Capture the cell that displays the provided text and extract its (X, Y) central coordinate. 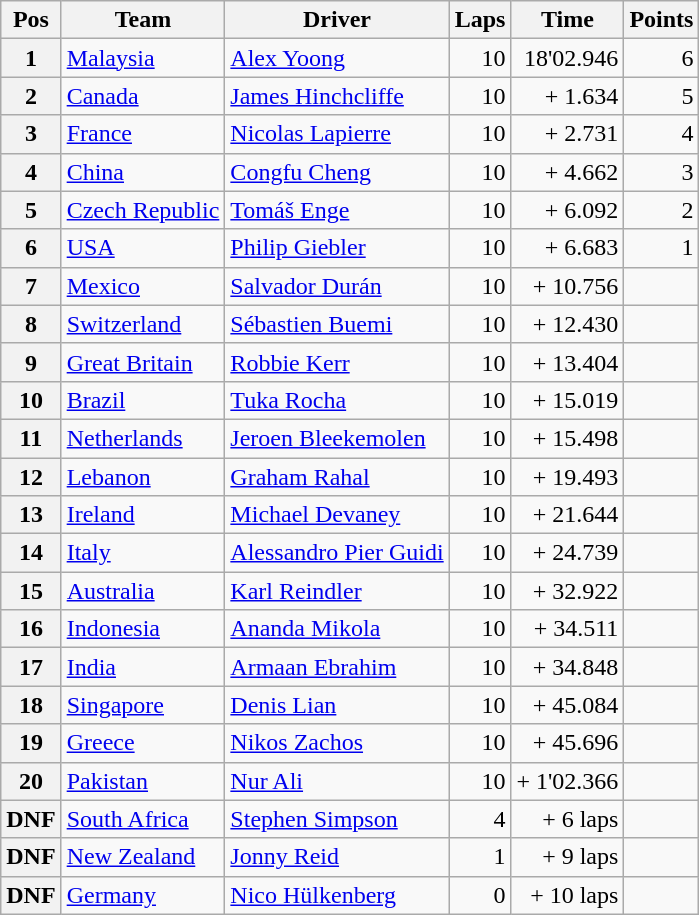
Nico Hülkenberg (337, 895)
Salvador Durán (337, 286)
+ 10.756 (568, 286)
France (143, 134)
Greece (143, 743)
+ 12.430 (568, 324)
Nikos Zachos (337, 743)
+ 45.696 (568, 743)
Czech Republic (143, 210)
Points (662, 20)
20 (31, 781)
Congfu Cheng (337, 172)
Nicolas Lapierre (337, 134)
+ 6.683 (568, 248)
Armaan Ebrahim (337, 667)
9 (31, 362)
+ 19.493 (568, 477)
Italy (143, 553)
Graham Rahal (337, 477)
+ 1'02.366 (568, 781)
Switzerland (143, 324)
Robbie Kerr (337, 362)
Australia (143, 591)
15 (31, 591)
Time (568, 20)
Team (143, 20)
+ 9 laps (568, 857)
New Zealand (143, 857)
Canada (143, 96)
+ 34.511 (568, 629)
8 (31, 324)
Indonesia (143, 629)
7 (31, 286)
+ 6.092 (568, 210)
+ 45.084 (568, 705)
James Hinchcliffe (337, 96)
+ 4.662 (568, 172)
Laps (480, 20)
South Africa (143, 819)
+ 10 laps (568, 895)
Alessandro Pier Guidi (337, 553)
Germany (143, 895)
+ 15.498 (568, 438)
+ 32.922 (568, 591)
Malaysia (143, 58)
+ 13.404 (568, 362)
Philip Giebler (337, 248)
Ananda Mikola (337, 629)
Denis Lian (337, 705)
14 (31, 553)
China (143, 172)
13 (31, 515)
Karl Reindler (337, 591)
India (143, 667)
0 (480, 895)
19 (31, 743)
Alex Yoong (337, 58)
Driver (337, 20)
Stephen Simpson (337, 819)
12 (31, 477)
+ 21.644 (568, 515)
Tuka Rocha (337, 400)
Jonny Reid (337, 857)
+ 2.731 (568, 134)
18 (31, 705)
Nur Ali (337, 781)
+ 24.739 (568, 553)
USA (143, 248)
18'02.946 (568, 58)
16 (31, 629)
Jeroen Bleekemolen (337, 438)
Sébastien Buemi (337, 324)
+ 1.634 (568, 96)
Great Britain (143, 362)
Netherlands (143, 438)
Michael Devaney (337, 515)
Ireland (143, 515)
+ 6 laps (568, 819)
Tomáš Enge (337, 210)
Pakistan (143, 781)
+ 15.019 (568, 400)
Pos (31, 20)
17 (31, 667)
+ 34.848 (568, 667)
Singapore (143, 705)
Brazil (143, 400)
Mexico (143, 286)
11 (31, 438)
Lebanon (143, 477)
